From the cell containing the given text, extract its center point as (X, Y) coordinate. 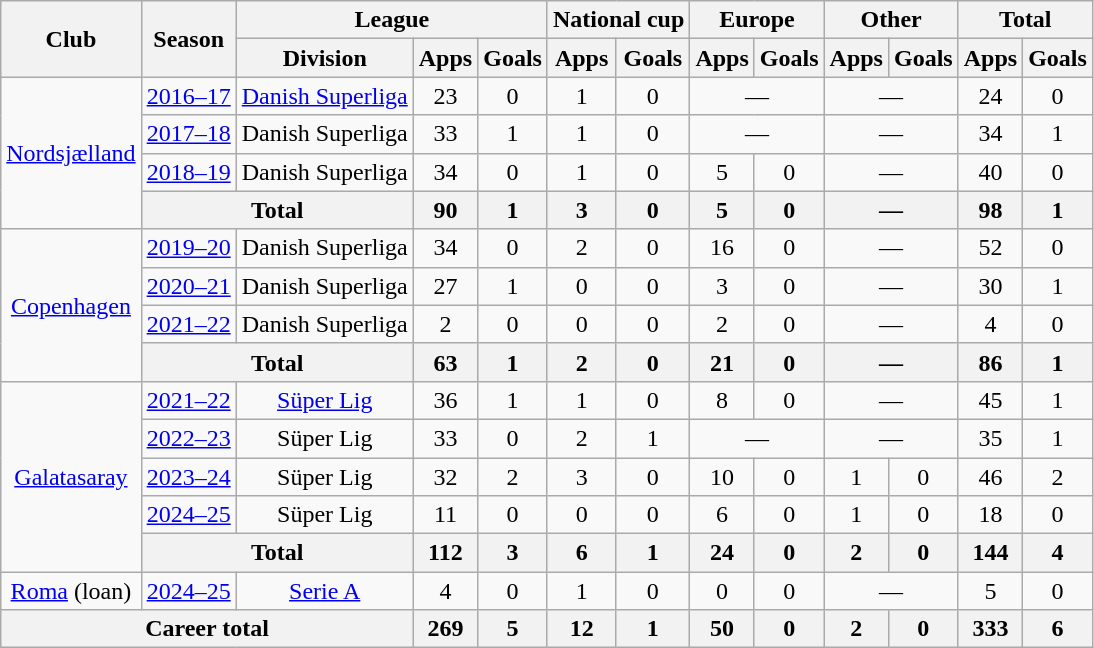
Europe (757, 20)
12 (581, 629)
Nordsjælland (71, 153)
Other (891, 20)
2019–20 (188, 248)
144 (990, 553)
Galatasaray (71, 476)
Career total (207, 629)
2016–17 (188, 96)
16 (722, 248)
Season (188, 39)
Serie A (324, 591)
32 (445, 477)
2023–24 (188, 477)
National cup (618, 20)
35 (990, 438)
52 (990, 248)
45 (990, 400)
36 (445, 400)
46 (990, 477)
18 (990, 515)
90 (445, 210)
2020–21 (188, 286)
30 (990, 286)
27 (445, 286)
Division (324, 58)
2018–19 (188, 172)
98 (990, 210)
112 (445, 553)
86 (990, 362)
10 (722, 477)
21 (722, 362)
Copenhagen (71, 305)
50 (722, 629)
2022–23 (188, 438)
269 (445, 629)
333 (990, 629)
23 (445, 96)
League (392, 20)
8 (722, 400)
40 (990, 172)
11 (445, 515)
Club (71, 39)
2017–18 (188, 134)
63 (445, 362)
Roma (loan) (71, 591)
